From the cell containing the given text, extract its center point as [x, y] coordinate. 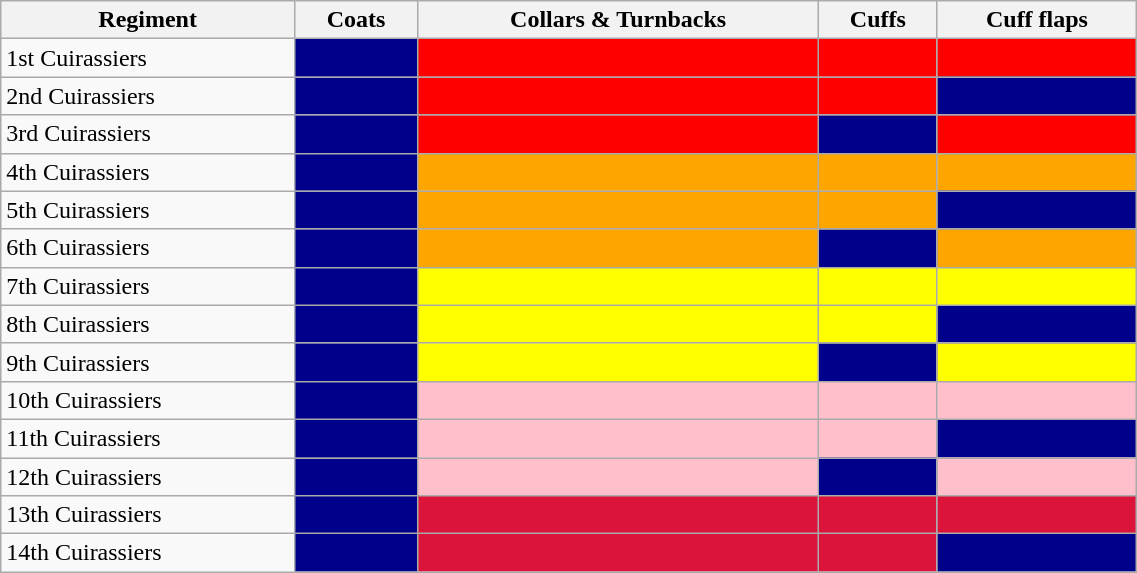
Cuff flaps [1037, 20]
3rd Cuirassiers [148, 134]
2nd Cuirassiers [148, 96]
14th Cuirassiers [148, 553]
12th Cuirassiers [148, 477]
9th Cuirassiers [148, 362]
Coats [356, 20]
10th Cuirassiers [148, 400]
8th Cuirassiers [148, 324]
4th Cuirassiers [148, 172]
Cuffs [878, 20]
6th Cuirassiers [148, 248]
Regiment [148, 20]
5th Cuirassiers [148, 210]
11th Cuirassiers [148, 438]
7th Cuirassiers [148, 286]
13th Cuirassiers [148, 515]
1st Cuirassiers [148, 58]
Collars & Turnbacks [618, 20]
